Provide the [x, y] coordinate of the cell's center where the given text is located.  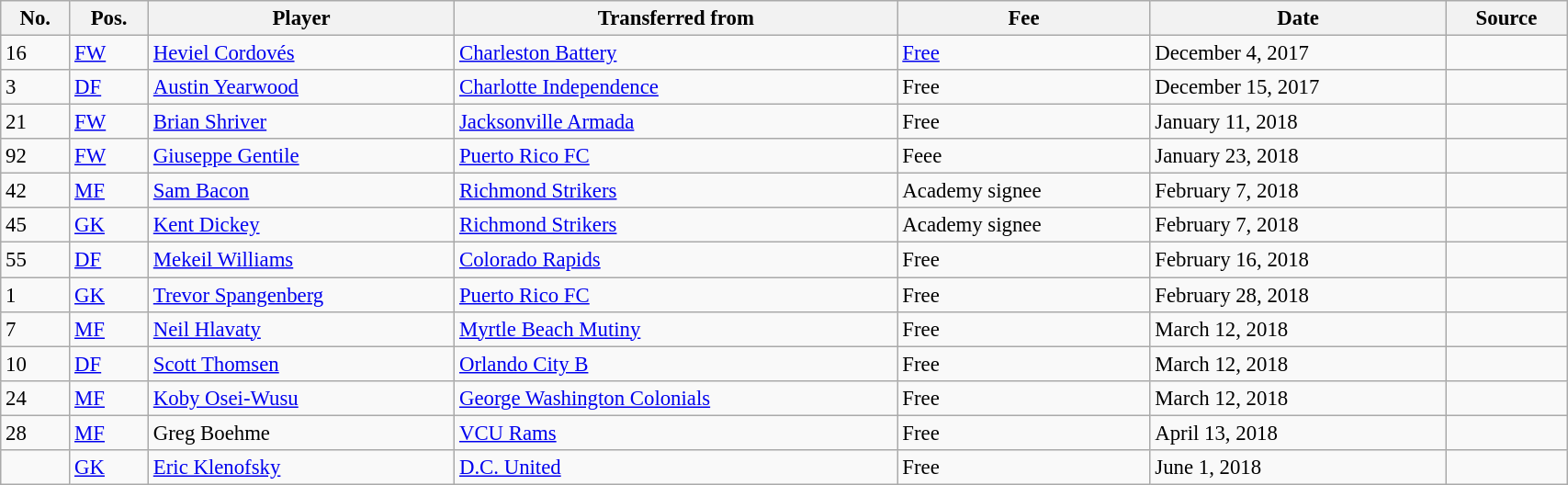
Greg Boehme [301, 433]
Scott Thomsen [301, 364]
Feee [1023, 156]
Eric Klenofsky [301, 468]
Pos. [109, 18]
December 15, 2017 [1298, 87]
February 28, 2018 [1298, 295]
3 [35, 87]
1 [35, 295]
June 1, 2018 [1298, 468]
Heviel Cordovés [301, 53]
7 [35, 329]
28 [35, 433]
21 [35, 122]
Mekeil Williams [301, 260]
George Washington Colonials [676, 398]
Jacksonville Armada [676, 122]
Myrtle Beach Mutiny [676, 329]
No. [35, 18]
Source [1506, 18]
Sam Bacon [301, 191]
Austin Yearwood [301, 87]
Kent Dickey [301, 225]
Brian Shriver [301, 122]
45 [35, 225]
VCU Rams [676, 433]
Charlotte Independence [676, 87]
January 11, 2018 [1298, 122]
10 [35, 364]
Charleston Battery [676, 53]
April 13, 2018 [1298, 433]
Transferred from [676, 18]
Colorado Rapids [676, 260]
Date [1298, 18]
February 16, 2018 [1298, 260]
Trevor Spangenberg [301, 295]
Koby Osei-Wusu [301, 398]
Giuseppe Gentile [301, 156]
December 4, 2017 [1298, 53]
D.C. United [676, 468]
55 [35, 260]
Fee [1023, 18]
Neil Hlavaty [301, 329]
Orlando City B [676, 364]
January 23, 2018 [1298, 156]
24 [35, 398]
16 [35, 53]
Player [301, 18]
92 [35, 156]
42 [35, 191]
